Provide the [x, y] coordinate of the cell's center where the given text is located.  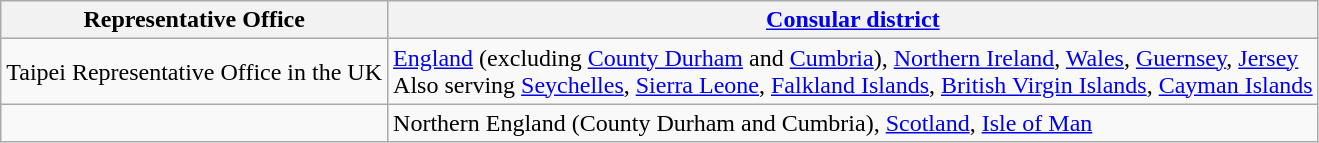
Northern England (County Durham and Cumbria), Scotland, Isle of Man [854, 123]
Consular district [854, 20]
Taipei Representative Office in the UK [194, 72]
Representative Office [194, 20]
